Output the [X, Y] coordinate of the center of the cell containing the given text.  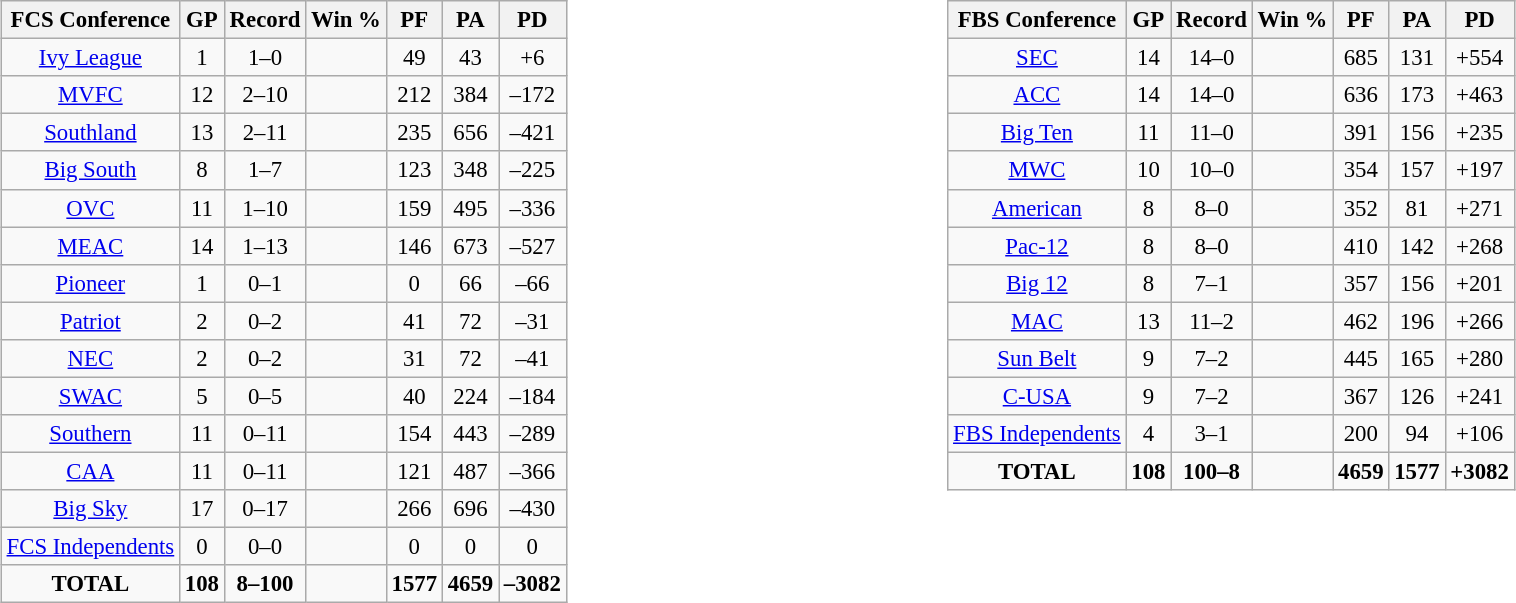
266 [414, 509]
5 [202, 396]
–366 [533, 471]
–527 [533, 246]
+463 [1480, 95]
81 [1417, 208]
+241 [1480, 396]
–421 [533, 133]
CAA [90, 471]
+268 [1480, 246]
–184 [533, 396]
SEC [1037, 58]
0–17 [264, 509]
354 [1361, 170]
352 [1361, 208]
FCS Conference [90, 20]
123 [414, 170]
+106 [1480, 434]
+266 [1480, 321]
FBS Conference [1037, 20]
Ivy League [90, 58]
1–7 [264, 170]
367 [1361, 396]
11–2 [1212, 321]
126 [1417, 396]
495 [470, 208]
MEAC [90, 246]
1–0 [264, 58]
673 [470, 246]
11–0 [1212, 133]
40 [414, 396]
Sun Belt [1037, 358]
41 [414, 321]
+554 [1480, 58]
0–0 [264, 546]
212 [414, 95]
0–5 [264, 396]
165 [1417, 358]
3–1 [1212, 434]
7–1 [1212, 283]
+271 [1480, 208]
1–10 [264, 208]
+235 [1480, 133]
FBS Independents [1037, 434]
348 [470, 170]
656 [470, 133]
ACC [1037, 95]
+197 [1480, 170]
487 [470, 471]
–3082 [533, 584]
–430 [533, 509]
American [1037, 208]
142 [1417, 246]
Big South [90, 170]
FCS Independents [90, 546]
–336 [533, 208]
NEC [90, 358]
443 [470, 434]
224 [470, 396]
146 [414, 246]
131 [1417, 58]
445 [1361, 358]
8–100 [264, 584]
MAC [1037, 321]
+3082 [1480, 471]
10 [1148, 170]
159 [414, 208]
–31 [533, 321]
Southland [90, 133]
+280 [1480, 358]
173 [1417, 95]
2–10 [264, 95]
–289 [533, 434]
+6 [533, 58]
636 [1361, 95]
Pac-12 [1037, 246]
49 [414, 58]
Big 12 [1037, 283]
696 [470, 509]
685 [1361, 58]
SWAC [90, 396]
4 [1148, 434]
154 [414, 434]
17 [202, 509]
–41 [533, 358]
Southern [90, 434]
100–8 [1212, 471]
384 [470, 95]
31 [414, 358]
66 [470, 283]
Big Ten [1037, 133]
MWC [1037, 170]
0–1 [264, 283]
200 [1361, 434]
94 [1417, 434]
Patriot [90, 321]
357 [1361, 283]
–66 [533, 283]
C-USA [1037, 396]
462 [1361, 321]
Pioneer [90, 283]
–225 [533, 170]
+201 [1480, 283]
391 [1361, 133]
2–11 [264, 133]
121 [414, 471]
43 [470, 58]
12 [202, 95]
196 [1417, 321]
OVC [90, 208]
410 [1361, 246]
10–0 [1212, 170]
–172 [533, 95]
235 [414, 133]
1–13 [264, 246]
157 [1417, 170]
MVFC [90, 95]
Big Sky [90, 509]
